Determine the (x, y) coordinate at the center of the cell enclosing the given text.  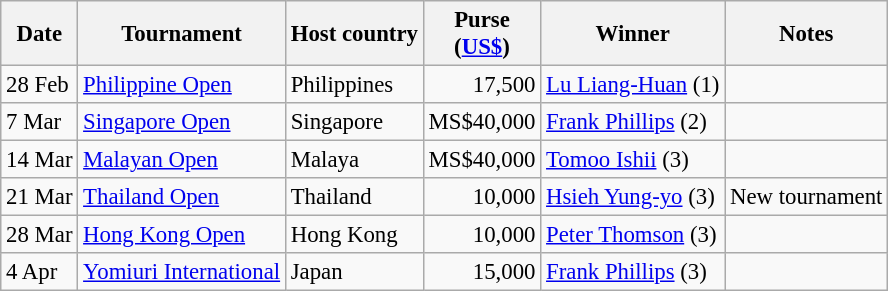
Date (40, 34)
Purse(US$) (482, 34)
Philippine Open (182, 85)
Tomoo Ishii (3) (633, 160)
Notes (806, 34)
28 Mar (40, 235)
Peter Thomson (3) (633, 235)
Hong Kong Open (182, 235)
Singapore (354, 122)
Singapore Open (182, 122)
21 Mar (40, 197)
Lu Liang-Huan (1) (633, 85)
Thailand Open (182, 197)
Hong Kong (354, 235)
Host country (354, 34)
Malaya (354, 160)
Malayan Open (182, 160)
17,500 (482, 85)
7 Mar (40, 122)
New tournament (806, 197)
28 Feb (40, 85)
Hsieh Yung-yo (3) (633, 197)
14 Mar (40, 160)
Winner (633, 34)
Tournament (182, 34)
Thailand (354, 197)
Philippines (354, 85)
Frank Phillips (2) (633, 122)
